From the cell containing the given text, extract its center point as [x, y] coordinate. 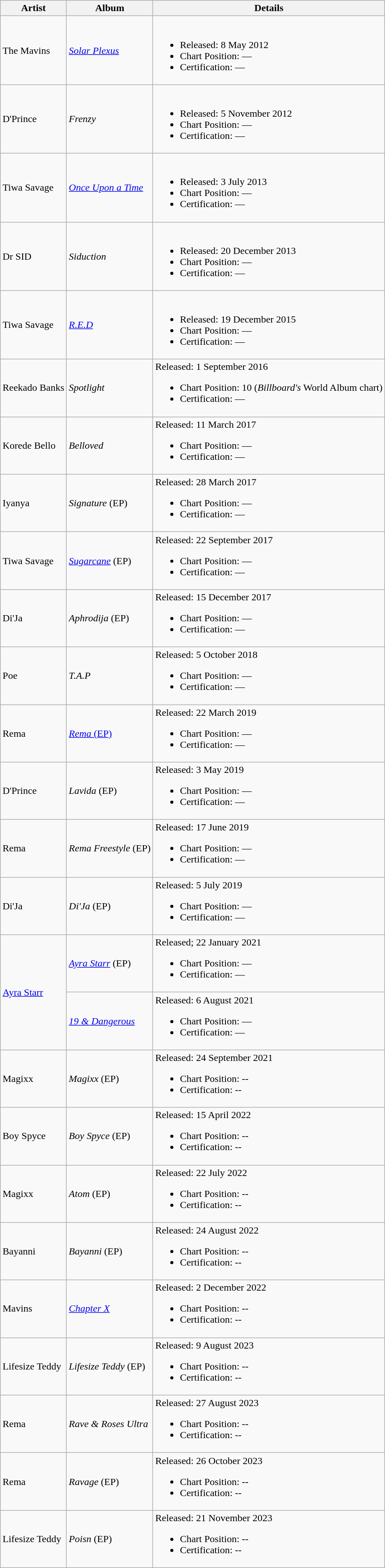
Chapter X [110, 1309]
Released: 15 April 2022Chart Position: --Certification: -- [269, 1136]
Released: 20 December 2013Chart Position: —Certification: — [269, 256]
Released: 19 December 2015Chart Position: —Certification: — [269, 325]
Poisn (EP) [110, 1539]
Bayanni [34, 1251]
Released: 8 May 2012Chart Position: —Certification: — [269, 50]
Artist [34, 8]
Released: 22 September 2017Chart Position: —Certification: — [269, 560]
The Mavins [34, 50]
Rave & Roses Ultra [110, 1424]
Released: 27 August 2023Chart Position: --Certification: -- [269, 1424]
Released: 3 July 2013Chart Position: —Certification: — [269, 187]
Rema (EP) [110, 733]
Released: 6 August 2021Chart Position: —Certification: — [269, 1021]
Released: 24 September 2021Chart Position: --Certification: -- [269, 1079]
Korede Bello [34, 445]
Released: 5 November 2012Chart Position: —Certification: — [269, 119]
R.E.D [110, 325]
Boy Spyce [34, 1136]
Lifesize Teddy (EP) [110, 1366]
Spotlight [110, 388]
Belloved [110, 445]
Released: 2 December 2022Chart Position: --Certification: -- [269, 1309]
Released: 22 March 2019Chart Position: —Certification: — [269, 733]
Released: 3 May 2019Chart Position: —Certification: — [269, 791]
Released: 22 July 2022Chart Position: --Certification: -- [269, 1194]
Released: 26 October 2023Chart Position: --Certification: -- [269, 1481]
Bayanni (EP) [110, 1251]
Signature (EP) [110, 503]
T.A.P [110, 676]
Atom (EP) [110, 1194]
Once Upon a Time [110, 187]
Released: 11 March 2017Chart Position: —Certification: — [269, 445]
Ayra Starr (EP) [110, 964]
Released: 17 June 2019Chart Position: —Certification: — [269, 849]
Ravage (EP) [110, 1481]
Siduction [110, 256]
Released: 9 August 2023Chart Position: --Certification: -- [269, 1366]
Released: 21 November 2023Chart Position: --Certification: -- [269, 1539]
Solar Plexus [110, 50]
Reekado Banks [34, 388]
Boy Spyce (EP) [110, 1136]
Released: 15 December 2017Chart Position: —Certification: — [269, 618]
Poe [34, 676]
Frenzy [110, 119]
Released: 5 October 2018Chart Position: —Certification: — [269, 676]
Rema Freestyle (EP) [110, 849]
Di'Ja (EP) [110, 906]
Mavins [34, 1309]
Aphrodija (EP) [110, 618]
Released: 28 March 2017Chart Position: —Certification: — [269, 503]
Released: 24 August 2022Chart Position: --Certification: -- [269, 1251]
Released; 22 January 2021Chart Position: —Certification: — [269, 964]
19 & Dangerous [110, 1021]
Lavida (EP) [110, 791]
Album [110, 8]
Released: 1 September 2016Chart Position: 10 (Billboard's World Album chart)Certification: — [269, 388]
Ayra Starr [34, 992]
Magixx (EP) [110, 1079]
Dr SID [34, 256]
Sugarcane (EP) [110, 560]
Details [269, 8]
Released: 5 July 2019Chart Position: —Certification: — [269, 906]
Iyanya [34, 503]
